For the text-containing cell, return its midpoint in (x, y) coordinate format. 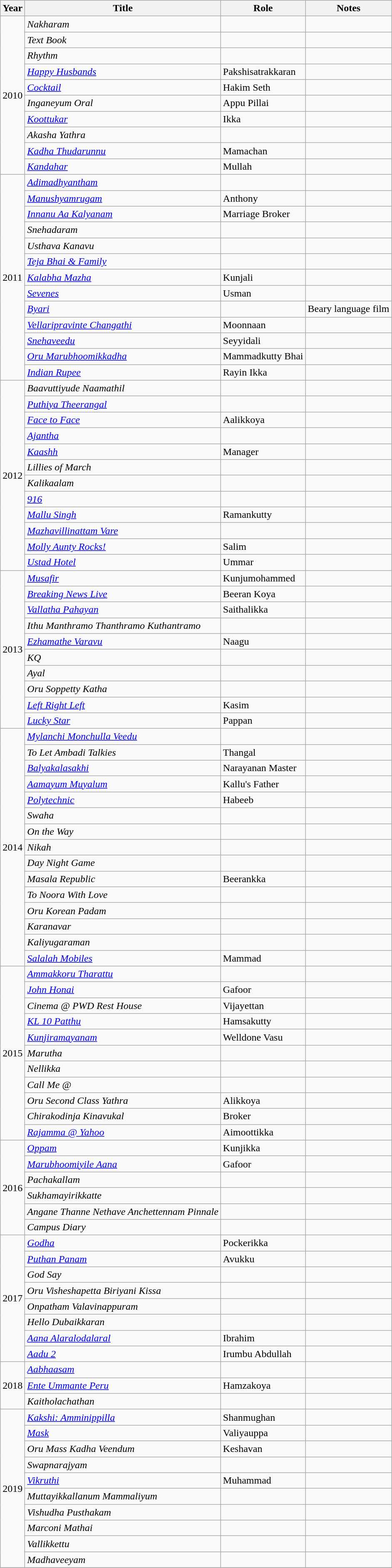
Lucky Star (123, 721)
Pappan (263, 721)
Hamsakutty (263, 1021)
Marutha (123, 1053)
Ente Ummante Peru (123, 1385)
Shanmughan (263, 1417)
Vishudha Pusthakam (123, 1512)
Nikah (123, 847)
Rayin Ikka (263, 372)
To Noora With Love (123, 895)
Kaitholachathan (123, 1401)
Kandahar (123, 166)
Muttayikkallanum Mammaliyum (123, 1496)
Ibrahim (263, 1338)
Oru Korean Padam (123, 910)
Angane Thanne Nethave Anchettennam Pinnale (123, 1212)
Call Me @ (123, 1085)
Oru Mass Kadha Veendum (123, 1449)
Anthony (263, 198)
Baavuttiyude Naamathil (123, 388)
Pakshisatrakkaran (263, 72)
Narayanan Master (263, 768)
John Honai (123, 990)
Hakim Seth (263, 87)
Puthiya Theerangal (123, 404)
Mask (123, 1433)
Puthan Panam (123, 1259)
Kalikaalam (123, 483)
Breaking News Live (123, 594)
Aimoottikka (263, 1132)
2017 (12, 1298)
2011 (12, 277)
Beary language film (349, 309)
Manushyamrugam (123, 198)
KL 10 Patthu (123, 1021)
Inganeyum Oral (123, 103)
Ammakkoru Tharattu (123, 974)
Kunjali (263, 277)
2015 (12, 1053)
Musafir (123, 578)
Godha (123, 1243)
Saithalikka (263, 610)
Naagu (263, 641)
Chirakodinja Kinavukal (123, 1116)
Role (263, 8)
2012 (12, 475)
Vijayettan (263, 1006)
Salim (263, 547)
Sevenes (123, 293)
Oru Visheshapetta Biriyani Kissa (123, 1291)
Marconi Mathai (123, 1528)
Thangal (263, 752)
Kallu's Father (263, 784)
Face to Face (123, 420)
Ithu Manthramo Thanthramo Kuthantramo (123, 626)
Happy Husbands (123, 72)
Ramankutty (263, 515)
Oru Soppetty Katha (123, 689)
Masala Republic (123, 879)
Pockerikka (263, 1243)
Mylanchi Monchulla Veedu (123, 737)
Avukku (263, 1259)
2016 (12, 1187)
Keshavan (263, 1449)
Oru Second Class Yathra (123, 1101)
Salalah Mobiles (123, 958)
Aabhaasam (123, 1370)
Indian Rupee (123, 372)
Aana Alaralodalaral (123, 1338)
Swaha (123, 816)
Sukhamayirikkatte (123, 1195)
Snehadaram (123, 230)
On the Way (123, 831)
Year (12, 8)
Vallikkettu (123, 1544)
Adimadhyantham (123, 182)
To Let Ambadi Talkies (123, 752)
Usman (263, 293)
2013 (12, 650)
Ajantha (123, 435)
KQ (123, 657)
Byari (123, 309)
Kaashh (123, 451)
Kakshi: Amminippilla (123, 1417)
Usthava Kanavu (123, 246)
Title (123, 8)
Koottukar (123, 119)
Mamachan (263, 151)
Kasim (263, 705)
Moonnaan (263, 325)
Karanavar (123, 926)
2018 (12, 1385)
Ayal (123, 673)
Muhammad (263, 1481)
Akasha Yathra (123, 135)
Text Book (123, 40)
Kalabha Mazha (123, 277)
Ustad Hotel (123, 562)
Hamzakoya (263, 1385)
Aamayum Muyalum (123, 784)
Snehaveedu (123, 341)
Molly Aunty Rocks! (123, 547)
Swapnarajyam (123, 1464)
Notes (349, 8)
2019 (12, 1488)
Kaliyugaraman (123, 942)
Innanu Aa Kalyanam (123, 214)
Seyyidali (263, 341)
Manager (263, 451)
Mullah (263, 166)
Alikkoya (263, 1101)
Cocktail (123, 87)
Mammad (263, 958)
Lillies of March (123, 467)
Valiyauppa (263, 1433)
Vellaripravinte Changathi (123, 325)
2010 (12, 96)
Beeran Koya (263, 594)
God Say (123, 1275)
Marubhoomiyile Aana (123, 1164)
Oppam (123, 1148)
Cinema @ PWD Rest House (123, 1006)
916 (123, 499)
Nellikka (123, 1069)
Rhythm (123, 56)
Mallu Singh (123, 515)
Left Right Left (123, 705)
Madhaveeyam (123, 1560)
Aadu 2 (123, 1354)
Aalikkoya (263, 420)
Nakharam (123, 24)
Mazhavillinattam Vare (123, 531)
Balyakalasakhi (123, 768)
Broker (263, 1116)
Ikka (263, 119)
Mammadkutty Bhai (263, 356)
Kunjumohammed (263, 578)
Teja Bhai & Family (123, 262)
Onpatham Valavinappuram (123, 1306)
Irumbu Abdullah (263, 1354)
Habeeb (263, 800)
2014 (12, 848)
Vikruthi (123, 1481)
Oru Marubhoomikkadha (123, 356)
Kadha Thudarunnu (123, 151)
Marriage Broker (263, 214)
Appu Pillai (263, 103)
Hello Dubaikkaran (123, 1322)
Beerankka (263, 879)
Kunjiramayanam (123, 1037)
Welldone Vasu (263, 1037)
Polytechnic (123, 800)
Campus Diary (123, 1227)
Ezhamathe Varavu (123, 641)
Ummar (263, 562)
Pachakallam (123, 1180)
Vallatha Pahayan (123, 610)
Day Night Game (123, 863)
Kunjikka (263, 1148)
Rajamma @ Yahoo (123, 1132)
